Search for the cell housing the specified text and yield its (x, y) center coordinate. 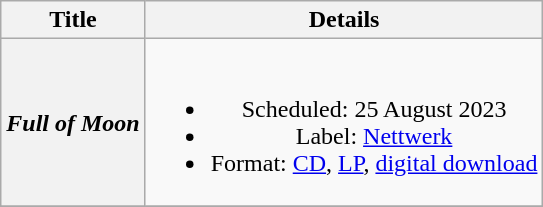
Scheduled: 25 August 2023Label: NettwerkFormat: CD, LP, digital download (344, 122)
Full of Moon (73, 122)
Details (344, 20)
Title (73, 20)
